Identify which cell holds the provided text, then report its [X, Y] central coordinate. 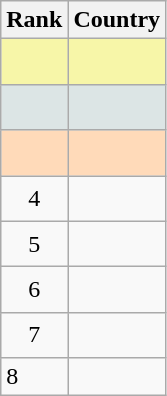
6 [34, 290]
8 [34, 377]
Country [117, 20]
Rank [34, 20]
4 [34, 199]
7 [34, 335]
5 [34, 244]
